Pinpoint the cell where the given text exists, returning its [X, Y] midpoint coordinate. 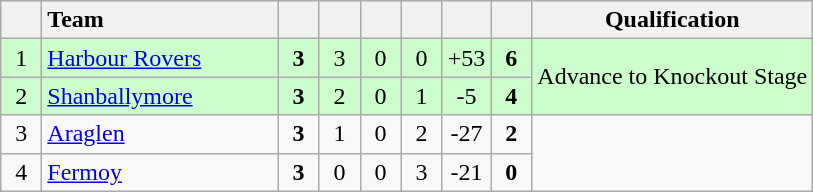
Araglen [160, 134]
Team [160, 20]
6 [512, 58]
Fermoy [160, 172]
+53 [466, 58]
Advance to Knockout Stage [672, 77]
Qualification [672, 20]
Harbour Rovers [160, 58]
-27 [466, 134]
-5 [466, 96]
-21 [466, 172]
Shanballymore [160, 96]
